Output the [X, Y] coordinate of the center of the cell containing the given text.  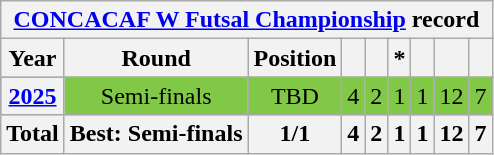
Position [295, 58]
Total [33, 134]
Best: Semi-finals [156, 134]
1/1 [295, 134]
* [400, 58]
2025 [33, 96]
TBD [295, 96]
Semi-finals [156, 96]
Year [33, 58]
Round [156, 58]
CONCACAF W Futsal Championship record [246, 20]
